Find where the given text appears and provide that cell's center as (x, y) coordinate. 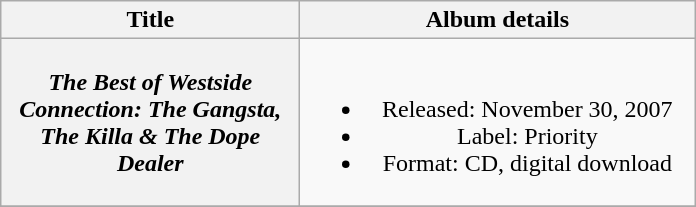
Released: November 30, 2007Label: PriorityFormat: CD, digital download (498, 122)
Album details (498, 20)
Title (150, 20)
The Best of Westside Connection: The Gangsta, The Killa & The Dope Dealer (150, 122)
